Provide the (X, Y) coordinate of the cell's center where the given text is located.  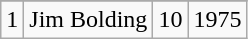
1 (12, 20)
10 (170, 20)
Jim Bolding (88, 20)
1975 (218, 20)
